Locate the cell with the specified text and output its (X, Y) center coordinate. 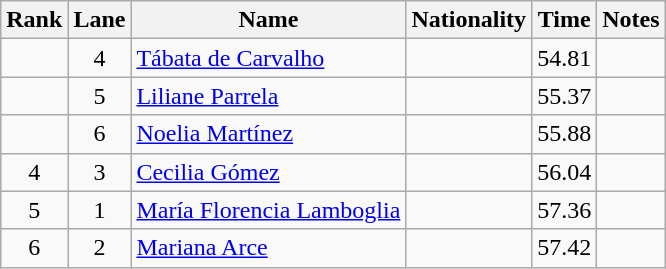
Liliane Parrela (268, 96)
Lane (100, 20)
Rank (34, 20)
56.04 (564, 172)
Mariana Arce (268, 248)
54.81 (564, 58)
Cecilia Gómez (268, 172)
Nationality (469, 20)
57.42 (564, 248)
55.37 (564, 96)
2 (100, 248)
3 (100, 172)
María Florencia Lamboglia (268, 210)
Tábata de Carvalho (268, 58)
Name (268, 20)
1 (100, 210)
55.88 (564, 134)
57.36 (564, 210)
Noelia Martínez (268, 134)
Notes (631, 20)
Time (564, 20)
